Pinpoint the cell where the given text exists, returning its [x, y] midpoint coordinate. 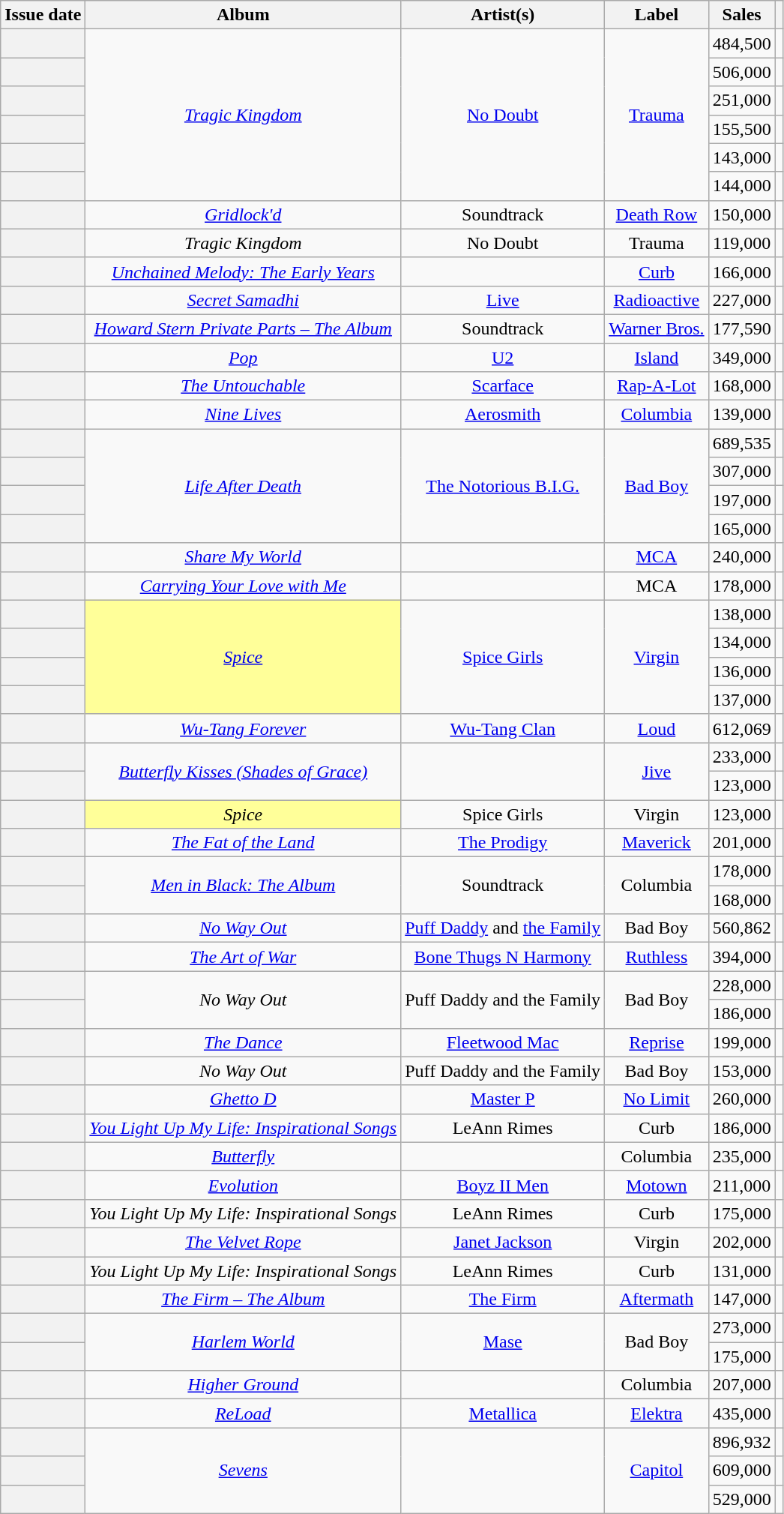
529,000 [742, 1499]
506,000 [742, 72]
Gridlock'd [243, 214]
The Firm [503, 1300]
Radioactive [657, 300]
211,000 [742, 1185]
612,069 [742, 728]
Sevens [243, 1471]
Wu-Tang Forever [243, 728]
Aftermath [657, 1300]
155,500 [742, 129]
Master P [503, 1099]
The Firm – The Album [243, 1300]
The Dance [243, 1042]
134,000 [742, 643]
165,000 [742, 529]
233,000 [742, 757]
150,000 [742, 214]
Wu-Tang Clan [503, 728]
560,862 [742, 928]
137,000 [742, 700]
138,000 [742, 614]
Secret Samadhi [243, 300]
Scarface [503, 386]
The Notorious B.I.G. [503, 486]
177,590 [742, 328]
139,000 [742, 415]
Ghetto D [243, 1099]
Label [657, 15]
Elektra [657, 1414]
896,932 [742, 1442]
No Limit [657, 1099]
153,000 [742, 1071]
Artist(s) [503, 15]
119,000 [742, 243]
Maverick [657, 843]
Warner Bros. [657, 328]
Bone Thugs N Harmony [503, 957]
Rap-A-Lot [657, 386]
Live [503, 300]
394,000 [742, 957]
Howard Stern Private Parts – The Album [243, 328]
136,000 [742, 671]
144,000 [742, 186]
202,000 [742, 1242]
Metallica [503, 1414]
Ruthless [657, 957]
207,000 [742, 1385]
Nine Lives [243, 415]
ReLoad [243, 1414]
240,000 [742, 557]
Reprise [657, 1042]
Album [243, 15]
235,000 [742, 1156]
273,000 [742, 1328]
Mase [503, 1342]
Death Row [657, 214]
251,000 [742, 100]
227,000 [742, 300]
Butterfly Kisses (Shades of Grace) [243, 771]
Janet Jackson [503, 1242]
Carrying Your Love with Me [243, 586]
Motown [657, 1185]
143,000 [742, 157]
199,000 [742, 1042]
Loud [657, 728]
The Untouchable [243, 386]
131,000 [742, 1271]
166,000 [742, 271]
Boyz II Men [503, 1185]
228,000 [742, 985]
The Velvet Rope [243, 1242]
The Prodigy [503, 843]
Sales [742, 15]
Pop [243, 358]
U2 [503, 358]
201,000 [742, 843]
307,000 [742, 472]
Aerosmith [503, 415]
The Fat of the Land [243, 843]
435,000 [742, 1414]
Harlem World [243, 1342]
Butterfly [243, 1156]
484,500 [742, 43]
Issue date [43, 15]
Island [657, 358]
Jive [657, 771]
The Art of War [243, 957]
Evolution [243, 1185]
Unchained Melody: The Early Years [243, 271]
Men in Black: The Album [243, 886]
Fleetwood Mac [503, 1042]
689,535 [742, 443]
147,000 [742, 1300]
260,000 [742, 1099]
197,000 [742, 500]
Life After Death [243, 486]
Capitol [657, 1471]
609,000 [742, 1471]
Higher Ground [243, 1385]
Share My World [243, 557]
349,000 [742, 358]
